From the cell containing the given text, extract its center point as (X, Y) coordinate. 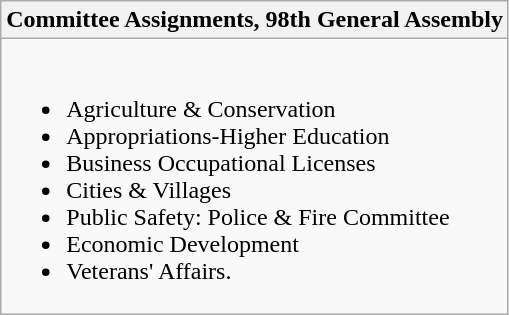
Committee Assignments, 98th General Assembly (255, 20)
